Extract the (X, Y) coordinate from the center of the cell holding the provided text.  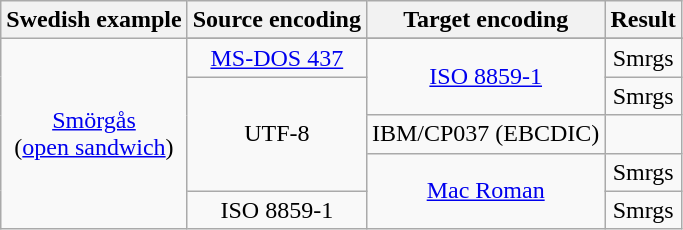
Target encoding (485, 20)
MS-DOS 437 (276, 58)
Source encoding (276, 20)
Smörgås(open sandwich) (94, 134)
Result (643, 20)
Mac Roman (485, 191)
UTF-8 (276, 134)
Swedish example (94, 20)
IBM/CP037 (EBCDIC) (485, 134)
